For the text-containing cell, return its midpoint in (X, Y) coordinate format. 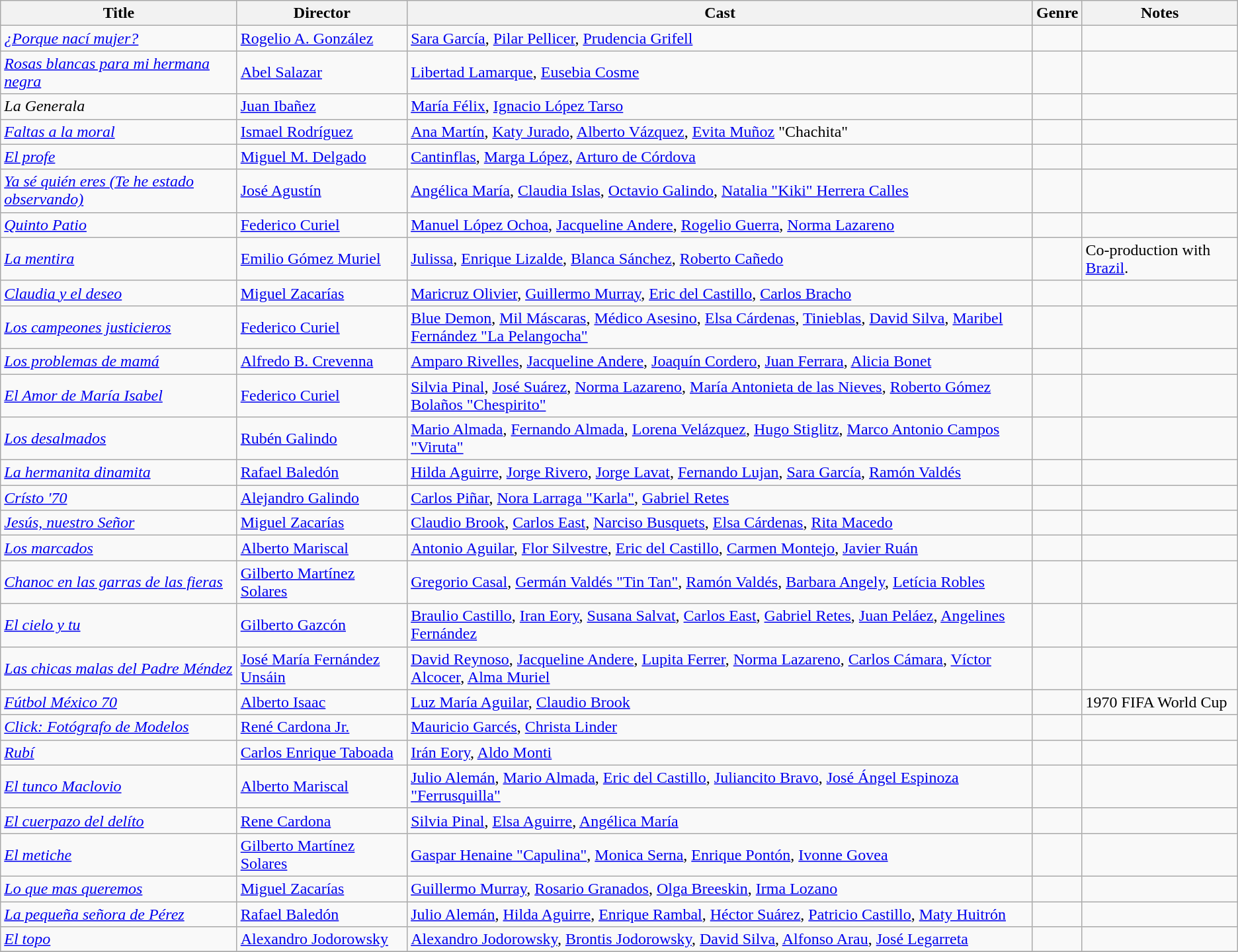
Claudio Brook, Carlos East, Narciso Busquets, Elsa Cárdenas, Rita Macedo (720, 523)
Irán Eory, Aldo Monti (720, 752)
Carlos Enrique Taboada (321, 752)
Jesús, nuestro Señor (119, 523)
José Agustín (321, 190)
Manuel López Ochoa, Jacqueline Andere, Rogelio Guerra, Norma Lazareno (720, 225)
El topo (119, 939)
Alfredo B. Crevenna (321, 361)
Juan Ibañez (321, 106)
El Amor de María Isabel (119, 395)
Las chicas malas del Padre Méndez (119, 668)
David Reynoso, Jacqueline Andere, Lupita Ferrer, Norma Lazareno, Carlos Cámara, Víctor Alcocer, Alma Muriel (720, 668)
Sara García, Pilar Pellicer, Prudencia Grifell (720, 38)
Rubén Galindo (321, 439)
Gilberto Gazcón (321, 625)
Miguel M. Delgado (321, 157)
Los campeones justicieros (119, 327)
Carlos Piñar, Nora Larraga "Karla", Gabriel Retes (720, 498)
Gregorio Casal, Germán Valdés "Tin Tan", Ramón Valdés, Barbara Angely, Letícia Robles (720, 582)
Hilda Aguirre, Jorge Rivero, Jorge Lavat, Fernando Lujan, Sara García, Ramón Valdés (720, 473)
Silvia Pinal, José Suárez, Norma Lazareno, María Antonieta de las Nieves, Roberto Gómez Bolaños "Chespirito" (720, 395)
¿Porque nací mujer? (119, 38)
Antonio Aguilar, Flor Silvestre, Eric del Castillo, Carmen Montejo, Javier Ruán (720, 548)
Ya sé quién eres (Te he estado observando) (119, 190)
Quinto Patio (119, 225)
Luz María Aguilar, Claudio Brook (720, 702)
Alexandro Jodorowsky (321, 939)
Click: Fotógrafo de Modelos (119, 727)
Cast (720, 13)
Los desalmados (119, 439)
Los problemas de mamá (119, 361)
Ismael Rodríguez (321, 132)
Alberto Isaac (321, 702)
Lo que mas queremos (119, 889)
El tunco Maclovio (119, 787)
Co-production with Brazil. (1160, 259)
Rubí (119, 752)
El cuerpazo del delíto (119, 820)
Blue Demon, Mil Máscaras, Médico Asesino, Elsa Cárdenas, Tinieblas, David Silva, Maribel Fernández "La Pelangocha" (720, 327)
Ana Martín, Katy Jurado, Alberto Vázquez, Evita Muñoz "Chachita" (720, 132)
Braulio Castillo, Iran Eory, Susana Salvat, Carlos East, Gabriel Retes, Juan Peláez, Angelines Fernández (720, 625)
Abel Salazar (321, 73)
Julio Alemán, Hilda Aguirre, Enrique Rambal, Héctor Suárez, Patricio Castillo, Maty Huitrón (720, 914)
Director (321, 13)
Claudia y el deseo (119, 293)
Rosas blancas para mi hermana negra (119, 73)
La hermanita dinamita (119, 473)
Genre (1057, 13)
Rogelio A. González (321, 38)
El cielo y tu (119, 625)
Mauricio Garcés, Christa Linder (720, 727)
Chanoc en las garras de las fieras (119, 582)
Julio Alemán, Mario Almada, Eric del Castillo, Juliancito Bravo, José Ángel Espinoza "Ferrusquilla" (720, 787)
Silvia Pinal, Elsa Aguirre, Angélica María (720, 820)
Angélica María, Claudia Islas, Octavio Galindo, Natalia "Kiki" Herrera Calles (720, 190)
La mentira (119, 259)
Title (119, 13)
José María Fernández Unsáin (321, 668)
Faltas a la moral (119, 132)
El metiche (119, 854)
Cantinflas, Marga López, Arturo de Córdova (720, 157)
Emilio Gómez Muriel (321, 259)
Crísto '70 (119, 498)
Notes (1160, 13)
Gaspar Henaine "Capulina", Monica Serna, Enrique Pontón, Ivonne Govea (720, 854)
Mario Almada, Fernando Almada, Lorena Velázquez, Hugo Stiglitz, Marco Antonio Campos "Viruta" (720, 439)
María Félix, Ignacio López Tarso (720, 106)
Libertad Lamarque, Eusebia Cosme (720, 73)
Alexandro Jodorowsky, Brontis Jodorowsky, David Silva, Alfonso Arau, José Legarreta (720, 939)
La pequeña señora de Pérez (119, 914)
Los marcados (119, 548)
Guillermo Murray, Rosario Granados, Olga Breeskin, Irma Lozano (720, 889)
La Generala (119, 106)
Maricruz Olivier, Guillermo Murray, Eric del Castillo, Carlos Bracho (720, 293)
Julissa, Enrique Lizalde, Blanca Sánchez, Roberto Cañedo (720, 259)
Rene Cardona (321, 820)
El profe (119, 157)
René Cardona Jr. (321, 727)
Alejandro Galindo (321, 498)
Amparo Rivelles, Jacqueline Andere, Joaquín Cordero, Juan Ferrara, Alicia Bonet (720, 361)
Fútbol México 70 (119, 702)
1970 FIFA World Cup (1160, 702)
